Determine the (x, y) coordinate at the center of the cell enclosing the given text.  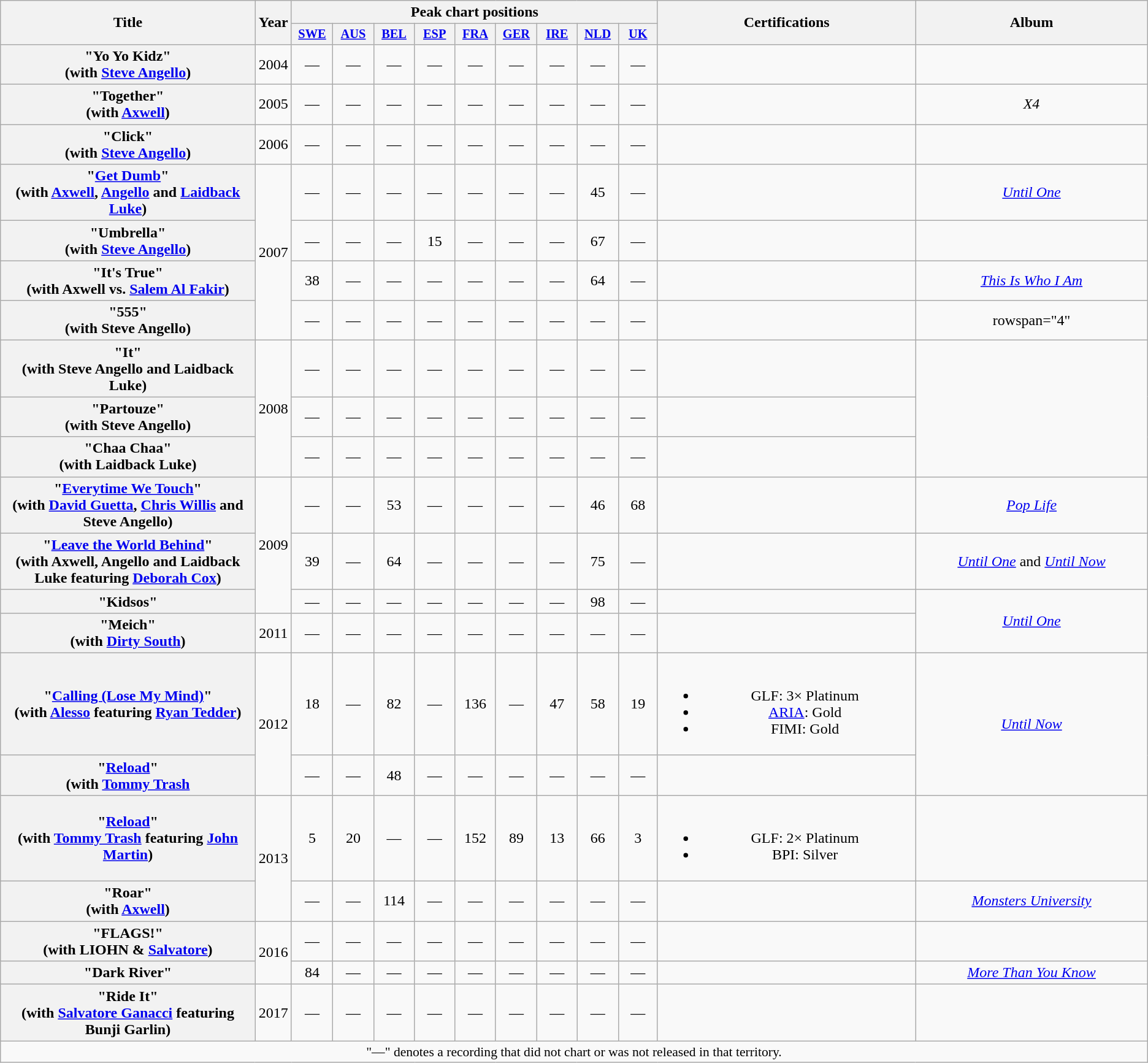
5 (312, 838)
53 (394, 505)
Monsters University (1031, 902)
Title (128, 23)
84 (312, 973)
66 (597, 838)
"Together"(with Axwell) (128, 104)
38 (312, 281)
"Get Dumb"(with Axwell, Angello and Laidback Luke) (128, 193)
"Kidsos" (128, 601)
NLD (597, 34)
89 (516, 838)
47 (557, 704)
Year (274, 23)
AUS (353, 34)
98 (597, 601)
2006 (274, 145)
"—" denotes a recording that did not chart or was not released in that territory. (574, 1052)
2008 (274, 409)
FRA (476, 34)
2004 (274, 64)
46 (597, 505)
GLF: 2× PlatinumBPI: Silver (786, 838)
3 (638, 838)
This Is Who I Am (1031, 281)
Album (1031, 23)
67 (597, 240)
Peak chart positions (475, 12)
"Ride It"(with Salvatore Ganacci featuring Bunji Garlin) (128, 1013)
114 (394, 902)
"Roar"(with Axwell) (128, 902)
UK (638, 34)
45 (597, 193)
"Leave the World Behind" (with Axwell, Angello and Laidback Luke featuring Deborah Cox) (128, 561)
152 (476, 838)
"Partouze"(with Steve Angello) (128, 417)
"555"(with Steve Angello) (128, 320)
GLF: 3× PlatinumARIA: GoldFIMI: Gold (786, 704)
"Reload"(with Tommy Trash (128, 775)
Certifications (786, 23)
"It's True"(with Axwell vs. Salem Al Fakir) (128, 281)
"Chaa Chaa"(with Laidback Luke) (128, 456)
2017 (274, 1013)
2007 (274, 253)
"Umbrella"(with Steve Angello) (128, 240)
2009 (274, 545)
20 (353, 838)
2016 (274, 953)
82 (394, 704)
48 (394, 775)
Pop Life (1031, 505)
75 (597, 561)
BEL (394, 34)
2005 (274, 104)
39 (312, 561)
58 (597, 704)
X4 (1031, 104)
"It"(with Steve Angello and Laidback Luke) (128, 369)
Until One and Until Now (1031, 561)
"FLAGS!"(with LIOHN & Salvatore) (128, 941)
2011 (274, 633)
ESP (435, 34)
"Yo Yo Kidz"(with Steve Angello) (128, 64)
"Dark River" (128, 973)
"Reload"(with Tommy Trash featuring John Martin) (128, 838)
2013 (274, 858)
68 (638, 505)
18 (312, 704)
136 (476, 704)
"Click"(with Steve Angello) (128, 145)
19 (638, 704)
GER (516, 34)
SWE (312, 34)
2012 (274, 724)
"Calling (Lose My Mind)"(with Alesso featuring Ryan Tedder) (128, 704)
Until Now (1031, 724)
"Everytime We Touch"(with David Guetta, Chris Willis and Steve Angello) (128, 505)
IRE (557, 34)
13 (557, 838)
"Meich"(with Dirty South) (128, 633)
15 (435, 240)
rowspan="4" (1031, 320)
More Than You Know (1031, 973)
